Identify which cell holds the provided text, then report its (X, Y) central coordinate. 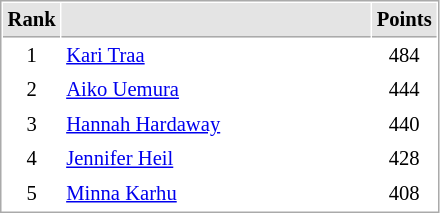
Kari Traa (216, 56)
Hannah Hardaway (216, 124)
440 (404, 124)
428 (404, 158)
4 (32, 158)
2 (32, 90)
1 (32, 56)
Points (404, 20)
444 (404, 90)
Aiko Uemura (216, 90)
3 (32, 124)
408 (404, 194)
Rank (32, 20)
484 (404, 56)
Minna Karhu (216, 194)
5 (32, 194)
Jennifer Heil (216, 158)
